Provide the (X, Y) coordinate of the cell's center where the given text is located.  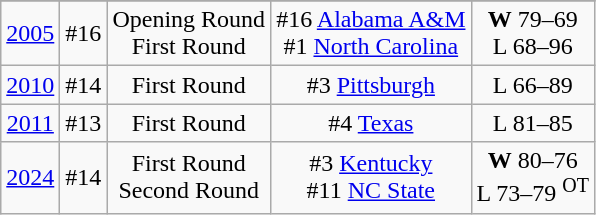
L 81–85 (533, 123)
#3 Kentucky #11 NC State (371, 178)
W 79–69 L 68–96 (533, 34)
#4 Texas (371, 123)
#13 (84, 123)
#16 (84, 34)
2011 (30, 123)
L 66–89 (533, 85)
2010 (30, 85)
Opening RoundFirst Round (189, 34)
First RoundSecond Round (189, 178)
2005 (30, 34)
#3 Pittsburgh (371, 85)
2024 (30, 178)
W 80–76L 73–79 OT (533, 178)
#16 Alabama A&M#1 North Carolina (371, 34)
